Determine the (x, y) coordinate at the center of the cell enclosing the given text.  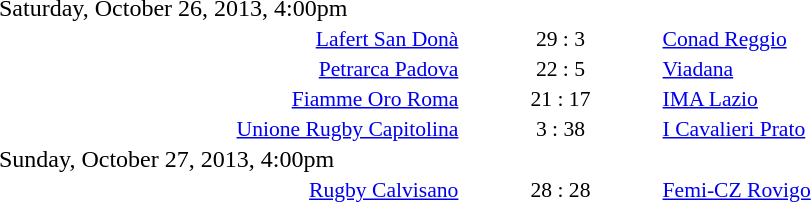
21 : 17 (560, 98)
22 : 5 (560, 68)
3 : 38 (560, 128)
29 : 3 (560, 38)
